Output the [x, y] coordinate of the center of the cell containing the given text.  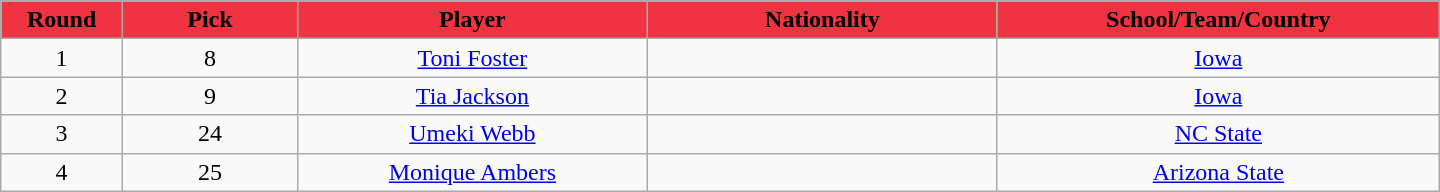
9 [210, 96]
Round [62, 20]
NC State [1218, 134]
Monique Ambers [472, 172]
1 [62, 58]
Arizona State [1218, 172]
4 [62, 172]
25 [210, 172]
2 [62, 96]
3 [62, 134]
24 [210, 134]
8 [210, 58]
Umeki Webb [472, 134]
School/Team/Country [1218, 20]
Tia Jackson [472, 96]
Toni Foster [472, 58]
Nationality [822, 20]
Player [472, 20]
Pick [210, 20]
